Pinpoint the cell where the given text exists, returning its [X, Y] midpoint coordinate. 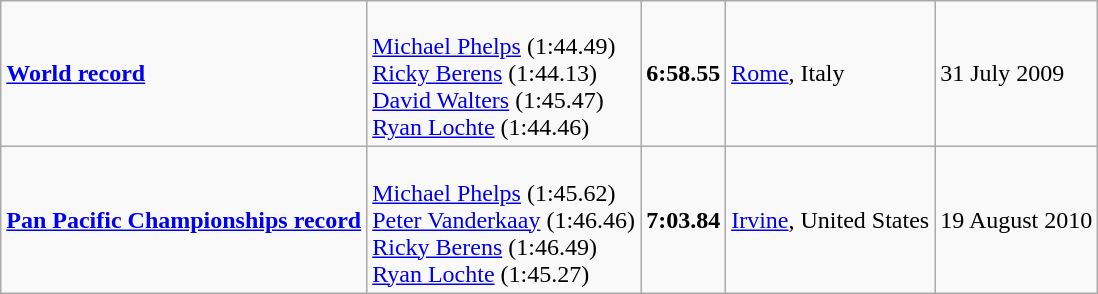
19 August 2010 [1016, 220]
6:58.55 [684, 74]
7:03.84 [684, 220]
Rome, Italy [830, 74]
31 July 2009 [1016, 74]
Irvine, United States [830, 220]
Pan Pacific Championships record [184, 220]
Michael Phelps (1:45.62)Peter Vanderkaay (1:46.46)Ricky Berens (1:46.49)Ryan Lochte (1:45.27) [504, 220]
Michael Phelps (1:44.49)Ricky Berens (1:44.13)David Walters (1:45.47)Ryan Lochte (1:44.46) [504, 74]
World record [184, 74]
